Provide the [X, Y] coordinate of the cell's center where the given text is located.  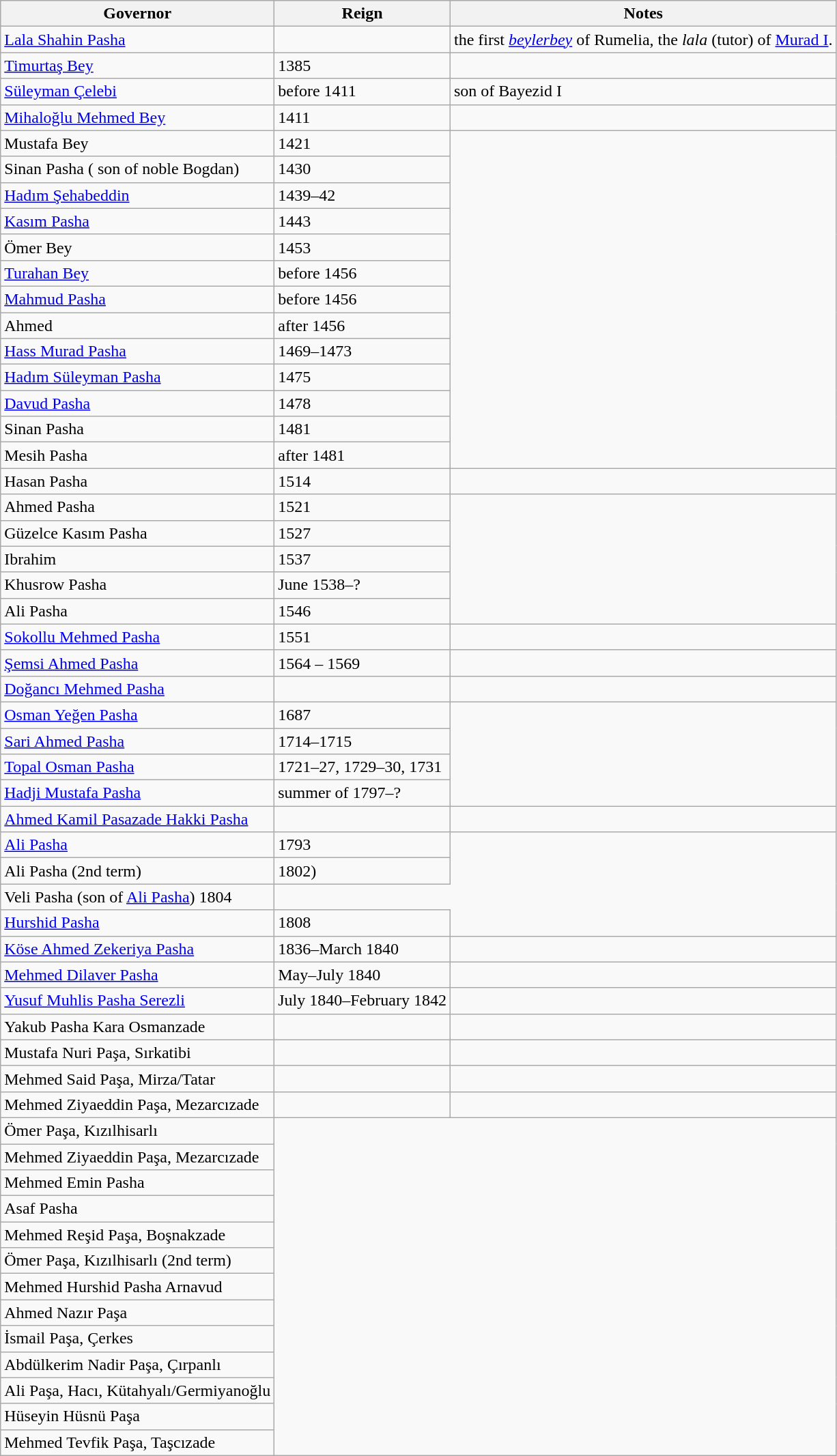
1521 [363, 507]
Mahmud Pasha [138, 299]
the first beylerbey of Rumelia, the lala (tutor) of Murad I. [643, 40]
1430 [363, 169]
1475 [363, 377]
Ahmed Nazır Paşa [138, 1313]
Ahmed Kamil Pasazade Hakki Pasha [138, 819]
Mihaloğlu Mehmed Bey [138, 117]
Hadım Şehabeddin [138, 195]
Mehmed Hurshid Pasha Arnavud [138, 1287]
Hadım Süleyman Pasha [138, 377]
Kasım Pasha [138, 221]
Mustafa Bey [138, 143]
Governor [138, 14]
1551 [363, 637]
Ibrahim [138, 559]
May–July 1840 [363, 975]
after 1481 [363, 455]
Hasan Pasha [138, 481]
Reign [363, 14]
1411 [363, 117]
Mustafa Nuri Paşa, Sırkatibi [138, 1053]
Güzelce Kasım Pasha [138, 533]
1564 – 1569 [363, 663]
Süleyman Çelebi [138, 91]
1537 [363, 559]
1481 [363, 429]
Veli Pasha (son of Ali Pasha) 1804 [138, 897]
Ali Paşa, Hacı, Kütahyalı/Germiyanoğlu [138, 1390]
Yakub Pasha Kara Osmanzade [138, 1027]
Turahan Bey [138, 273]
1527 [363, 533]
1443 [363, 221]
Şemsi Ahmed Pasha [138, 663]
1546 [363, 611]
Notes [643, 14]
Hadji Mustafa Pasha [138, 793]
Ömer Bey [138, 247]
1469–1473 [363, 352]
Topal Osman Pasha [138, 767]
1687 [363, 715]
Ahmed [138, 326]
1439–42 [363, 195]
1808 [363, 923]
Ömer Paşa, Kızılhisarlı (2nd term) [138, 1261]
Ömer Paşa, Kızılhisarlı [138, 1130]
after 1456 [363, 326]
Mehmed Emin Pasha [138, 1183]
Ali Pasha (2nd term) [138, 871]
Timurtaş Bey [138, 66]
Mehmed Reşid Paşa, Boşnakzade [138, 1235]
1385 [363, 66]
Yusuf Muhlis Pasha Serezli [138, 1001]
Abdülkerim Nadir Paşa, Çırpanlı [138, 1365]
Osman Yeğen Pasha [138, 715]
Mehmed Said Paşa, Mirza/Tatar [138, 1079]
Asaf Pasha [138, 1209]
1802) [363, 871]
summer of 1797–? [363, 793]
1453 [363, 247]
İsmail Paşa, Çerkes [138, 1339]
Hurshid Pasha [138, 923]
Doğancı Mehmed Pasha [138, 689]
Ahmed Pasha [138, 507]
Lala Shahin Pasha [138, 40]
before 1411 [363, 91]
1514 [363, 481]
1714–1715 [363, 741]
1478 [363, 403]
Sinan Pasha [138, 429]
July 1840–February 1842 [363, 1001]
Mesih Pasha [138, 455]
1721–27, 1729–30, 1731 [363, 767]
Mehmed Dilaver Pasha [138, 975]
1793 [363, 845]
Hass Murad Pasha [138, 352]
Davud Pasha [138, 403]
1421 [363, 143]
Sari Ahmed Pasha [138, 741]
Sokollu Mehmed Pasha [138, 637]
son of Bayezid I [643, 91]
Köse Ahmed Zekeriya Pasha [138, 949]
Sinan Pasha ( son of noble Bogdan) [138, 169]
Hüseyin Hüsnü Paşa [138, 1416]
June 1538–? [363, 585]
Khusrow Pasha [138, 585]
Mehmed Tevfik Paşa, Taşcızade [138, 1442]
1836–March 1840 [363, 949]
